Determine the [x, y] coordinate at the center of the cell enclosing the given text.  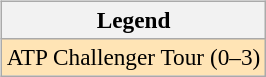
ATP Challenger Tour (0–3) [133, 57]
Legend [133, 20]
